Search for the cell housing the specified text and yield its [x, y] center coordinate. 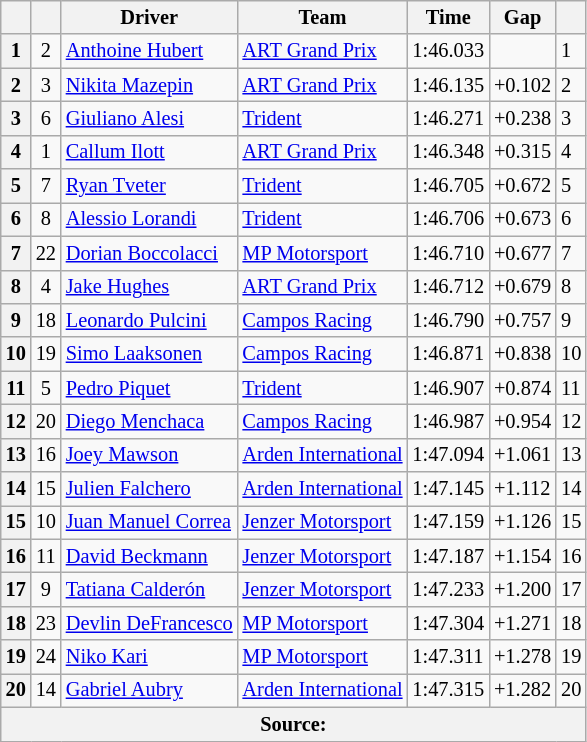
1:47.311 [448, 657]
1:46.712 [448, 287]
Dorian Boccolacci [150, 253]
1:47.159 [448, 522]
1:46.348 [448, 152]
Time [448, 17]
Giuliano Alesi [150, 118]
+0.102 [522, 85]
Julien Falchero [150, 489]
+0.679 [522, 287]
1:47.187 [448, 556]
Gap [522, 17]
Niko Kari [150, 657]
1:46.987 [448, 421]
+0.677 [522, 253]
Tatiana Calderón [150, 589]
+0.954 [522, 421]
+0.838 [522, 354]
David Beckmann [150, 556]
Diego Menchaca [150, 421]
Nikita Mazepin [150, 85]
Gabriel Aubry [150, 690]
+0.315 [522, 152]
+0.238 [522, 118]
23 [46, 623]
22 [46, 253]
24 [46, 657]
+1.126 [522, 522]
+1.271 [522, 623]
1:47.304 [448, 623]
1:46.871 [448, 354]
Simo Laaksonen [150, 354]
+1.112 [522, 489]
+0.757 [522, 320]
Driver [150, 17]
+1.154 [522, 556]
1:47.094 [448, 455]
1:47.315 [448, 690]
Pedro Piquet [150, 388]
Callum Ilott [150, 152]
1:46.033 [448, 51]
1:46.907 [448, 388]
1:47.145 [448, 489]
Anthoine Hubert [150, 51]
1:47.233 [448, 589]
Leonardo Pulcini [150, 320]
Juan Manuel Correa [150, 522]
+1.278 [522, 657]
Source: [294, 724]
Ryan Tveter [150, 186]
1:46.271 [448, 118]
1:46.710 [448, 253]
+1.282 [522, 690]
+1.200 [522, 589]
Team [323, 17]
1:46.705 [448, 186]
Devlin DeFrancesco [150, 623]
Alessio Lorandi [150, 219]
Joey Mawson [150, 455]
1:46.790 [448, 320]
Jake Hughes [150, 287]
+1.061 [522, 455]
+0.672 [522, 186]
+0.673 [522, 219]
1:46.135 [448, 85]
+0.874 [522, 388]
1:46.706 [448, 219]
